Search for the cell housing the specified text and yield its [x, y] center coordinate. 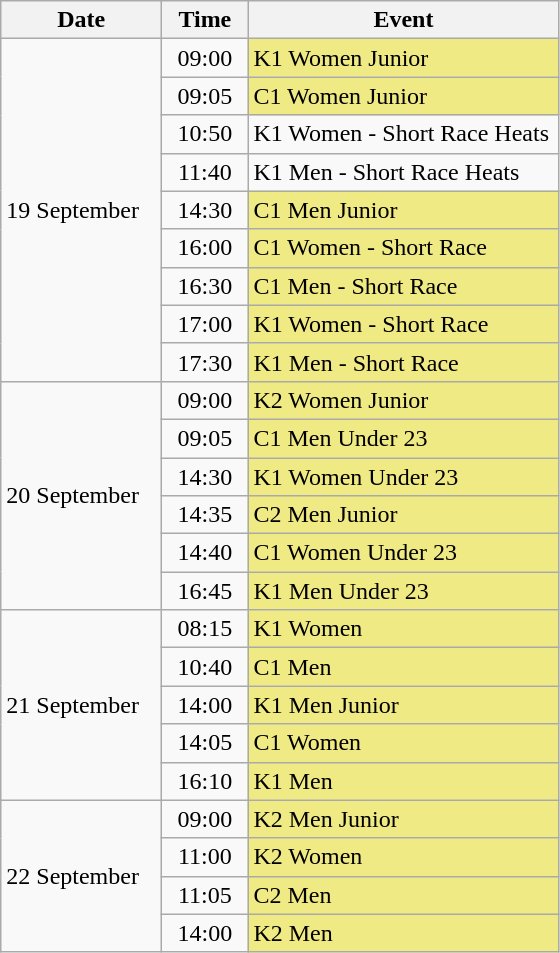
16:00 [205, 248]
C1 Men Under 23 [404, 438]
K1 Women Junior [404, 58]
C1 Men Junior [404, 210]
K2 Men [404, 933]
16:30 [205, 286]
10:40 [205, 667]
K1 Men - Short Race Heats [404, 172]
14:40 [205, 553]
22 September [82, 876]
11:00 [205, 857]
C1 Men - Short Race [404, 286]
K2 Women Junior [404, 400]
K1 Men Under 23 [404, 591]
K1 Women [404, 629]
C1 Men [404, 667]
K2 Men Junior [404, 819]
C1 Women - Short Race [404, 248]
K2 Women [404, 857]
11:40 [205, 172]
08:15 [205, 629]
K1 Men [404, 781]
K1 Men Junior [404, 705]
20 September [82, 495]
K1 Women - Short Race [404, 324]
C1 Women Junior [404, 96]
C1 Women Under 23 [404, 553]
14:05 [205, 743]
11:05 [205, 895]
14:35 [205, 515]
19 September [82, 210]
Time [205, 20]
17:30 [205, 362]
16:10 [205, 781]
K1 Women - Short Race Heats [404, 134]
10:50 [205, 134]
K1 Men - Short Race [404, 362]
C1 Women [404, 743]
K1 Women Under 23 [404, 477]
Date [82, 20]
C2 Men [404, 895]
C2 Men Junior [404, 515]
21 September [82, 705]
17:00 [205, 324]
Event [404, 20]
16:45 [205, 591]
